Determine the (x, y) coordinate at the center of the cell enclosing the given text.  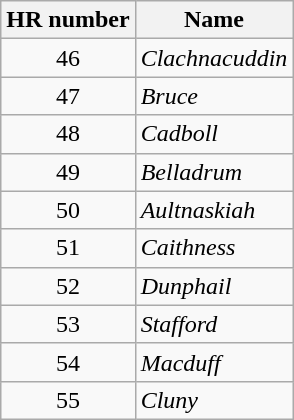
55 (68, 400)
50 (68, 210)
Macduff (214, 362)
48 (68, 134)
Belladrum (214, 172)
Cadboll (214, 134)
54 (68, 362)
Caithness (214, 248)
Bruce (214, 96)
HR number (68, 20)
51 (68, 248)
Name (214, 20)
Clachnacuddin (214, 58)
Stafford (214, 324)
47 (68, 96)
Aultnaskiah (214, 210)
53 (68, 324)
Dunphail (214, 286)
Cluny (214, 400)
52 (68, 286)
46 (68, 58)
49 (68, 172)
